Output the [X, Y] coordinate of the center of the cell containing the given text.  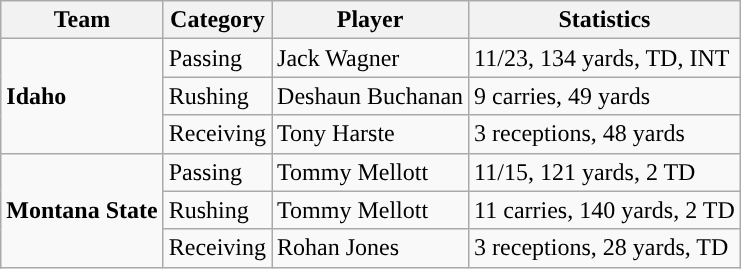
Idaho [82, 96]
11/15, 121 yards, 2 TD [605, 172]
3 receptions, 48 yards [605, 134]
3 receptions, 28 yards, TD [605, 248]
Category [217, 20]
9 carries, 49 yards [605, 96]
Jack Wagner [370, 58]
Rohan Jones [370, 248]
Tony Harste [370, 134]
Montana State [82, 210]
Team [82, 20]
Statistics [605, 20]
11/23, 134 yards, TD, INT [605, 58]
Deshaun Buchanan [370, 96]
Player [370, 20]
11 carries, 140 yards, 2 TD [605, 210]
